Scan for the cell matching the given text and deliver its (x, y) coordinate at center. 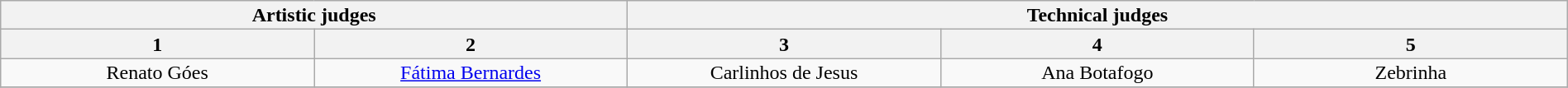
2 (471, 44)
Renato Góes (157, 72)
5 (1411, 44)
Carlinhos de Jesus (784, 72)
3 (784, 44)
Artistic judges (314, 15)
Ana Botafogo (1097, 72)
Zebrinha (1411, 72)
1 (157, 44)
Technical judges (1098, 15)
Fátima Bernardes (471, 72)
4 (1097, 44)
